Output the [X, Y] coordinate of the center of the cell containing the given text.  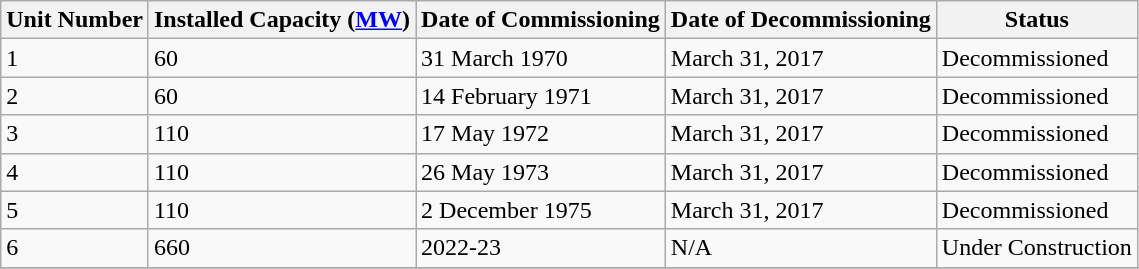
Installed Capacity (MW) [282, 20]
2 [75, 96]
31 March 1970 [541, 58]
26 May 1973 [541, 172]
2022-23 [541, 248]
5 [75, 210]
Under Construction [1036, 248]
3 [75, 134]
2 December 1975 [541, 210]
14 February 1971 [541, 96]
N/A [800, 248]
Status [1036, 20]
17 May 1972 [541, 134]
Date of Decommissioning [800, 20]
1 [75, 58]
Unit Number [75, 20]
6 [75, 248]
Date of Commissioning [541, 20]
4 [75, 172]
660 [282, 248]
